Return the (x, y) coordinate for the center point of the cell that contains the specified text.  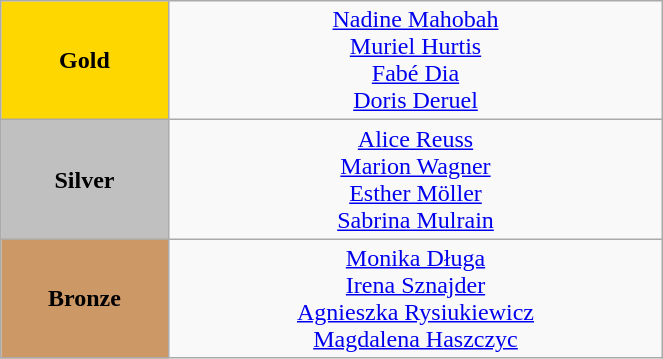
Monika DługaIrena SznajderAgnieszka RysiukiewiczMagdalena Haszczyc (416, 298)
Silver (84, 180)
Gold (84, 60)
Bronze (84, 298)
Nadine MahobahMuriel HurtisFabé DiaDoris Deruel (416, 60)
Alice ReussMarion WagnerEsther MöllerSabrina Mulrain (416, 180)
